Identify which cell holds the provided text, then report its (X, Y) central coordinate. 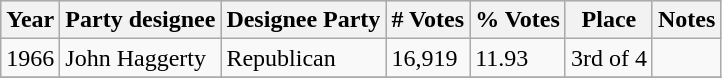
Republican (304, 58)
Place (608, 20)
16,919 (428, 58)
3rd of 4 (608, 58)
1966 (30, 58)
Party designee (140, 20)
Designee Party (304, 20)
# Votes (428, 20)
Notes (686, 20)
11.93 (518, 58)
John Haggerty (140, 58)
% Votes (518, 20)
Year (30, 20)
